Output the (x, y) coordinate of the center of the cell containing the given text.  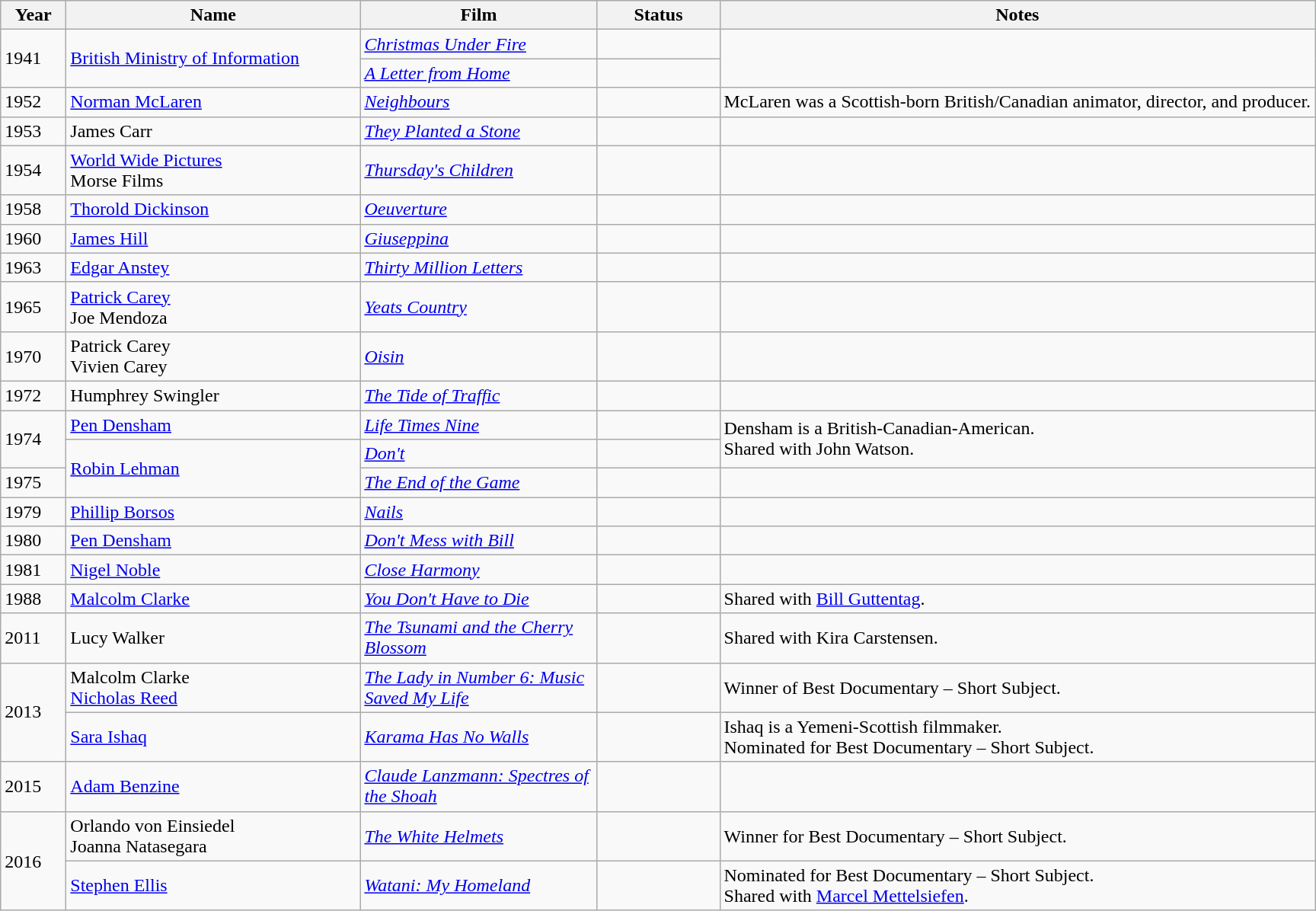
Orlando von EinsiedelJoanna Natasegara (213, 836)
Name (213, 15)
Notes (1017, 15)
Oeuverture (478, 209)
Malcolm ClarkeNicholas Reed (213, 687)
Giuseppina (478, 238)
Shared with Kira Carstensen. (1017, 638)
1941 (34, 59)
The Tsunami and the Cherry Blossom (478, 638)
Watani: My Homeland (478, 885)
Year (34, 15)
Winner for Best Documentary – Short Subject. (1017, 836)
You Don't Have to Die (478, 599)
Winner of Best Documentary – Short Subject. (1017, 687)
1954 (34, 171)
The Lady in Number 6: Music Saved My Life (478, 687)
Lucy Walker (213, 638)
Norman McLaren (213, 102)
Neighbours (478, 102)
1975 (34, 483)
1963 (34, 267)
Adam Benzine (213, 786)
1953 (34, 131)
Edgar Anstey (213, 267)
1958 (34, 209)
2011 (34, 638)
McLaren was a Scottish-born British/Canadian animator, director, and producer. (1017, 102)
Life Times Nine (478, 424)
Thorold Dickinson (213, 209)
Humphrey Swingler (213, 395)
They Planted a Stone (478, 131)
1981 (34, 570)
Thursday's Children (478, 171)
Close Harmony (478, 570)
Don't (478, 454)
Shared with Bill Guttentag. (1017, 599)
Sara Ishaq (213, 737)
Yeats Country (478, 306)
Robin Lehman (213, 468)
2013 (34, 712)
Nails (478, 512)
Ishaq is a Yemeni-Scottish filmmaker.Nominated for Best Documentary – Short Subject. (1017, 737)
Densham is a British-Canadian-American.Shared with John Watson. (1017, 439)
Phillip Borsos (213, 512)
The End of the Game (478, 483)
Nominated for Best Documentary – Short Subject.Shared with Marcel Mettelsiefen. (1017, 885)
The White Helmets (478, 836)
Karama Has No Walls (478, 737)
A Letter from Home (478, 73)
Patrick CareyJoe Mendoza (213, 306)
World Wide PicturesMorse Films (213, 171)
British Ministry of Information (213, 59)
James Hill (213, 238)
Thirty Million Letters (478, 267)
1974 (34, 439)
1979 (34, 512)
Patrick CareyVivien Carey (213, 356)
1965 (34, 306)
Christmas Under Fire (478, 44)
Malcolm Clarke (213, 599)
1972 (34, 395)
Oisin (478, 356)
1960 (34, 238)
Claude Lanzmann: Spectres of the Shoah (478, 786)
James Carr (213, 131)
Status (658, 15)
Nigel Noble (213, 570)
Stephen Ellis (213, 885)
Film (478, 15)
1988 (34, 599)
1952 (34, 102)
The Tide of Traffic (478, 395)
Don't Mess with Bill (478, 541)
1970 (34, 356)
1980 (34, 541)
2015 (34, 786)
2016 (34, 861)
